Output the (x, y) coordinate of the center of the cell containing the given text.  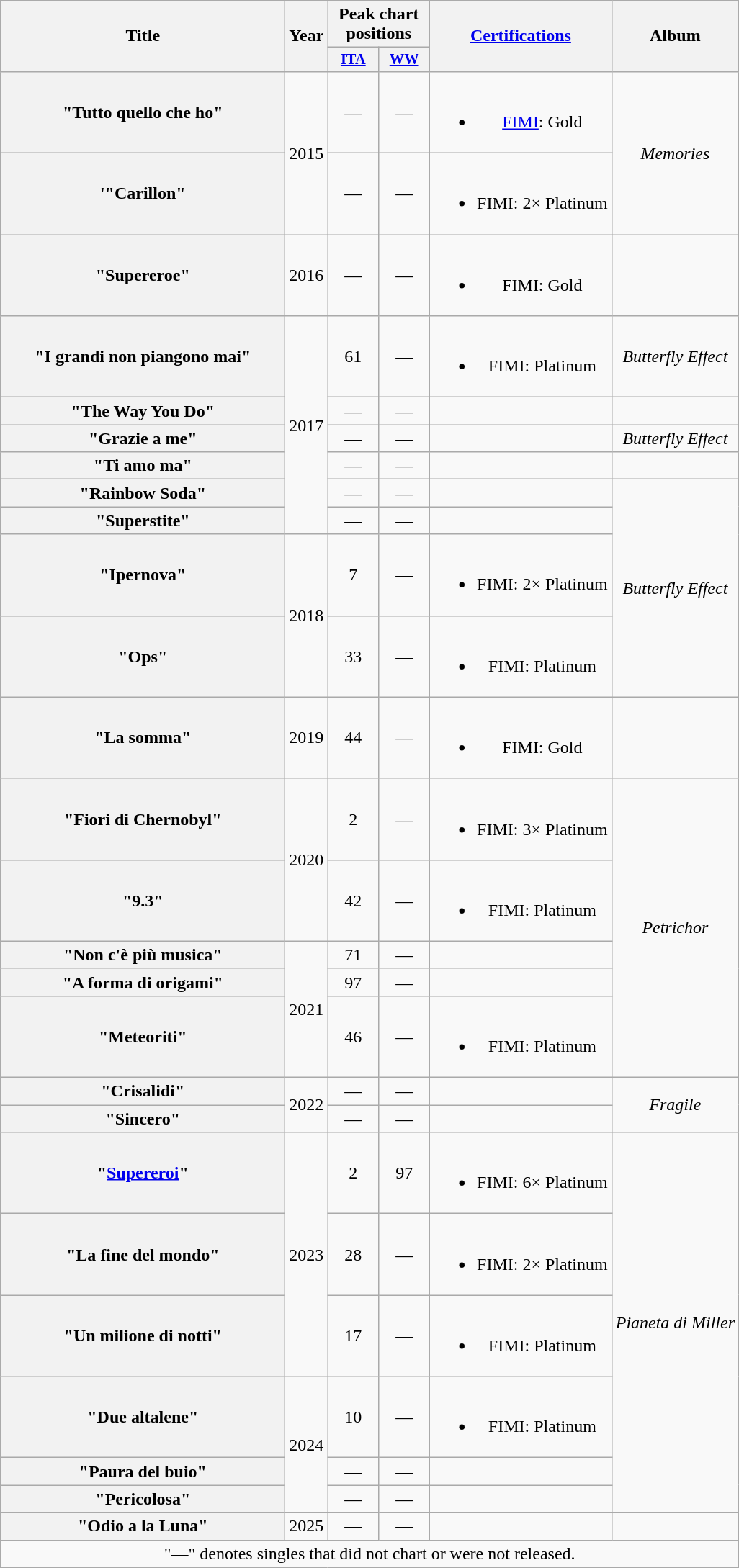
2019 (307, 737)
2018 (307, 616)
"Supereroi" (143, 1173)
'"Carillon" (143, 194)
"Pericolosa" (143, 1499)
"—" denotes singles that did not chart or were not released. (370, 1554)
2023 (307, 1254)
"Supereroe" (143, 275)
Album (675, 36)
WW (405, 60)
"Sincero" (143, 1119)
Certifications (521, 36)
"Tutto quello che ho" (143, 112)
"9.3" (143, 900)
"Crisalidi" (143, 1091)
Pianeta di Miller (675, 1323)
7 (353, 575)
FIMI: 6× Platinum (521, 1173)
71 (353, 955)
"Meteoriti" (143, 1037)
10 (353, 1417)
"Ipernova" (143, 575)
"A forma di origami" (143, 982)
42 (353, 900)
61 (353, 357)
33 (353, 657)
2020 (307, 860)
2017 (307, 425)
Memories (675, 153)
2025 (307, 1526)
"Un milione di notti" (143, 1336)
"Superstite" (143, 521)
2016 (307, 275)
2024 (307, 1444)
17 (353, 1336)
"I grandi non piangono mai" (143, 357)
Peak chart positions (379, 24)
"La fine del mondo" (143, 1254)
"Due altalene" (143, 1417)
28 (353, 1254)
Fragile (675, 1105)
"Odio a la Luna" (143, 1526)
"The Way You Do" (143, 411)
Year (307, 36)
"Ti amo ma" (143, 466)
ITA (353, 60)
46 (353, 1037)
"La somma" (143, 737)
"Paura del buio" (143, 1472)
Title (143, 36)
"Non c'è più musica" (143, 955)
"Grazie a me" (143, 438)
"Rainbow Soda" (143, 493)
2022 (307, 1105)
"Fiori di Chernobyl" (143, 819)
"Ops" (143, 657)
Petrichor (675, 927)
44 (353, 737)
FIMI: 3× Platinum (521, 819)
2021 (307, 1009)
2015 (307, 153)
